From the cell containing the given text, extract its center point as [X, Y] coordinate. 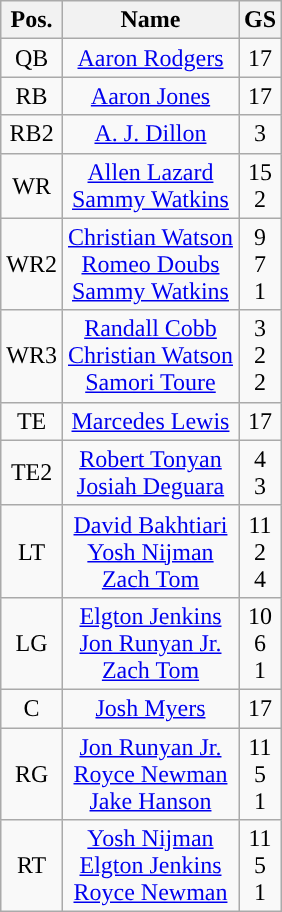
GS [260, 20]
LT [32, 551]
LG [32, 643]
1124 [260, 551]
QB [32, 58]
WR2 [32, 264]
Jon Runyan Jr.Royce NewmanJake Hanson [150, 774]
WR3 [32, 356]
WR [32, 186]
Aaron Rodgers [150, 58]
RT [32, 866]
A. J. Dillon [150, 134]
322 [260, 356]
Aaron Jones [150, 96]
David BakhtiariYosh NijmanZach Tom [150, 551]
Pos. [32, 20]
971 [260, 264]
Christian WatsonRomeo DoubsSammy Watkins [150, 264]
RG [32, 774]
TE2 [32, 472]
Marcedes Lewis [150, 421]
1061 [260, 643]
RB2 [32, 134]
C [32, 708]
Josh Myers [150, 708]
Randall CobbChristian WatsonSamori Toure [150, 356]
TE [32, 421]
Robert TonyanJosiah Deguara [150, 472]
152 [260, 186]
RB [32, 96]
Name [150, 20]
Allen LazardSammy Watkins [150, 186]
43 [260, 472]
3 [260, 134]
Yosh NijmanElgton JenkinsRoyce Newman [150, 866]
Elgton JenkinsJon Runyan Jr.Zach Tom [150, 643]
